Provide the (X, Y) coordinate of the cell's center where the given text is located.  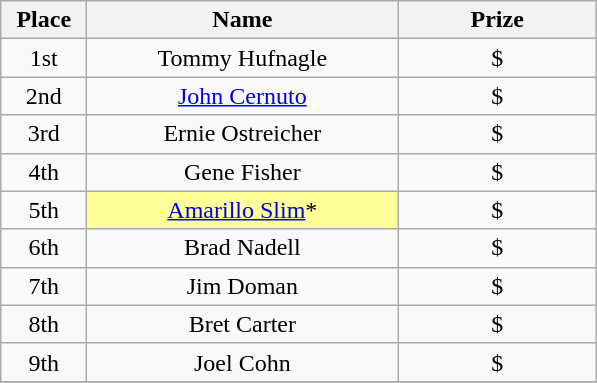
Tommy Hufnagle (242, 58)
Name (242, 20)
Amarillo Slim* (242, 210)
Jim Doman (242, 286)
Bret Carter (242, 324)
Place (44, 20)
Gene Fisher (242, 172)
6th (44, 248)
9th (44, 362)
2nd (44, 96)
3rd (44, 134)
7th (44, 286)
John Cernuto (242, 96)
4th (44, 172)
Joel Cohn (242, 362)
Ernie Ostreicher (242, 134)
8th (44, 324)
5th (44, 210)
Brad Nadell (242, 248)
Prize (498, 20)
1st (44, 58)
